For the text-containing cell, return its midpoint in (X, Y) coordinate format. 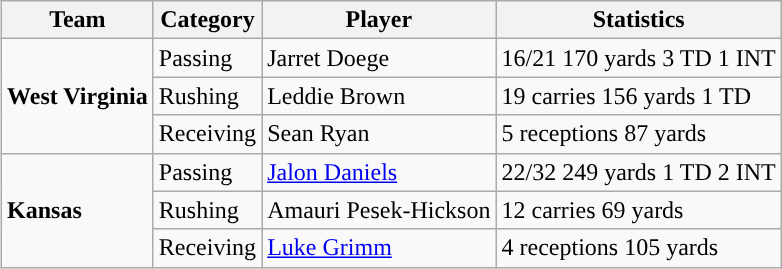
Jalon Daniels (379, 172)
Team (78, 20)
19 carries 156 yards 1 TD (638, 96)
4 receptions 105 yards (638, 248)
5 receptions 87 yards (638, 134)
16/21 170 yards 3 TD 1 INT (638, 58)
Leddie Brown (379, 96)
Player (379, 20)
Category (207, 20)
22/32 249 yards 1 TD 2 INT (638, 172)
West Virginia (78, 96)
Sean Ryan (379, 134)
Jarret Doege (379, 58)
Amauri Pesek-Hickson (379, 210)
Kansas (78, 210)
Luke Grimm (379, 248)
Statistics (638, 20)
12 carries 69 yards (638, 210)
